Output the [x, y] coordinate of the center of the cell containing the given text.  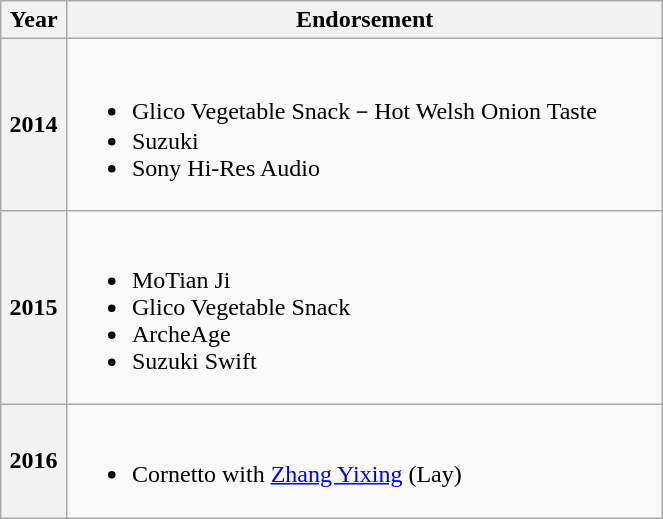
Cornetto with Zhang Yixing (Lay) [364, 460]
2016 [34, 460]
MoTian JiGlico Vegetable SnackArcheAgeSuzuki Swift [364, 307]
2015 [34, 307]
Glico Vegetable Snack－Hot Welsh Onion TasteSuzukiSony Hi-Res Audio [364, 125]
Endorsement [364, 20]
Year [34, 20]
2014 [34, 125]
